Provide the [X, Y] coordinate of the cell's center where the given text is located.  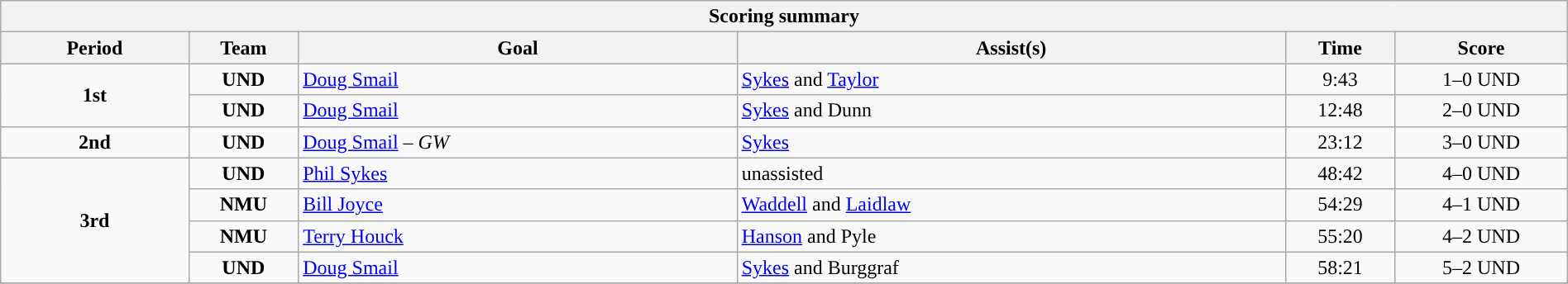
2nd [94, 142]
Score [1481, 48]
Hanson and Pyle [1011, 236]
12:48 [1340, 111]
4–2 UND [1481, 236]
Sykes and Burggraf [1011, 267]
Sykes and Dunn [1011, 111]
Time [1340, 48]
2–0 UND [1481, 111]
58:21 [1340, 267]
Bill Joyce [518, 205]
Team [243, 48]
3–0 UND [1481, 142]
23:12 [1340, 142]
5–2 UND [1481, 267]
Sykes [1011, 142]
Goal [518, 48]
9:43 [1340, 79]
55:20 [1340, 236]
4–1 UND [1481, 205]
3rd [94, 220]
Sykes and Taylor [1011, 79]
Waddell and Laidlaw [1011, 205]
Scoring summary [784, 17]
48:42 [1340, 173]
Phil Sykes [518, 173]
Assist(s) [1011, 48]
Period [94, 48]
Doug Smail – GW [518, 142]
unassisted [1011, 173]
54:29 [1340, 205]
Terry Houck [518, 236]
1st [94, 95]
1–0 UND [1481, 79]
4–0 UND [1481, 173]
